For the text-containing cell, return its midpoint in [x, y] coordinate format. 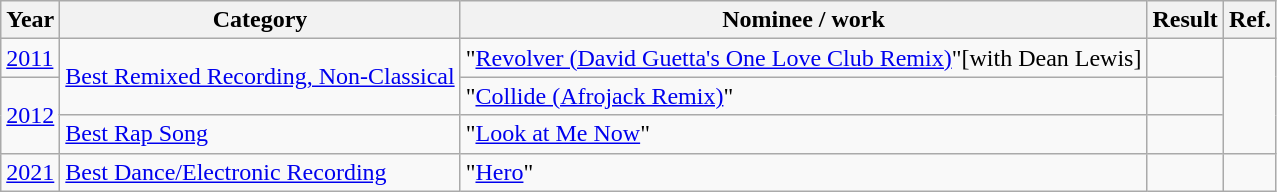
Ref. [1250, 20]
Best Remixed Recording, Non-Classical [260, 77]
2021 [30, 172]
Category [260, 20]
2011 [30, 58]
"Look at Me Now" [804, 134]
"Revolver (David Guetta's One Love Club Remix)"[with Dean Lewis] [804, 58]
Year [30, 20]
"Collide (Afrojack Remix)" [804, 96]
"Hero" [804, 172]
Nominee / work [804, 20]
Result [1185, 20]
Best Dance/Electronic Recording [260, 172]
2012 [30, 115]
Best Rap Song [260, 134]
